Provide the (X, Y) coordinate of the cell's center where the given text is located.  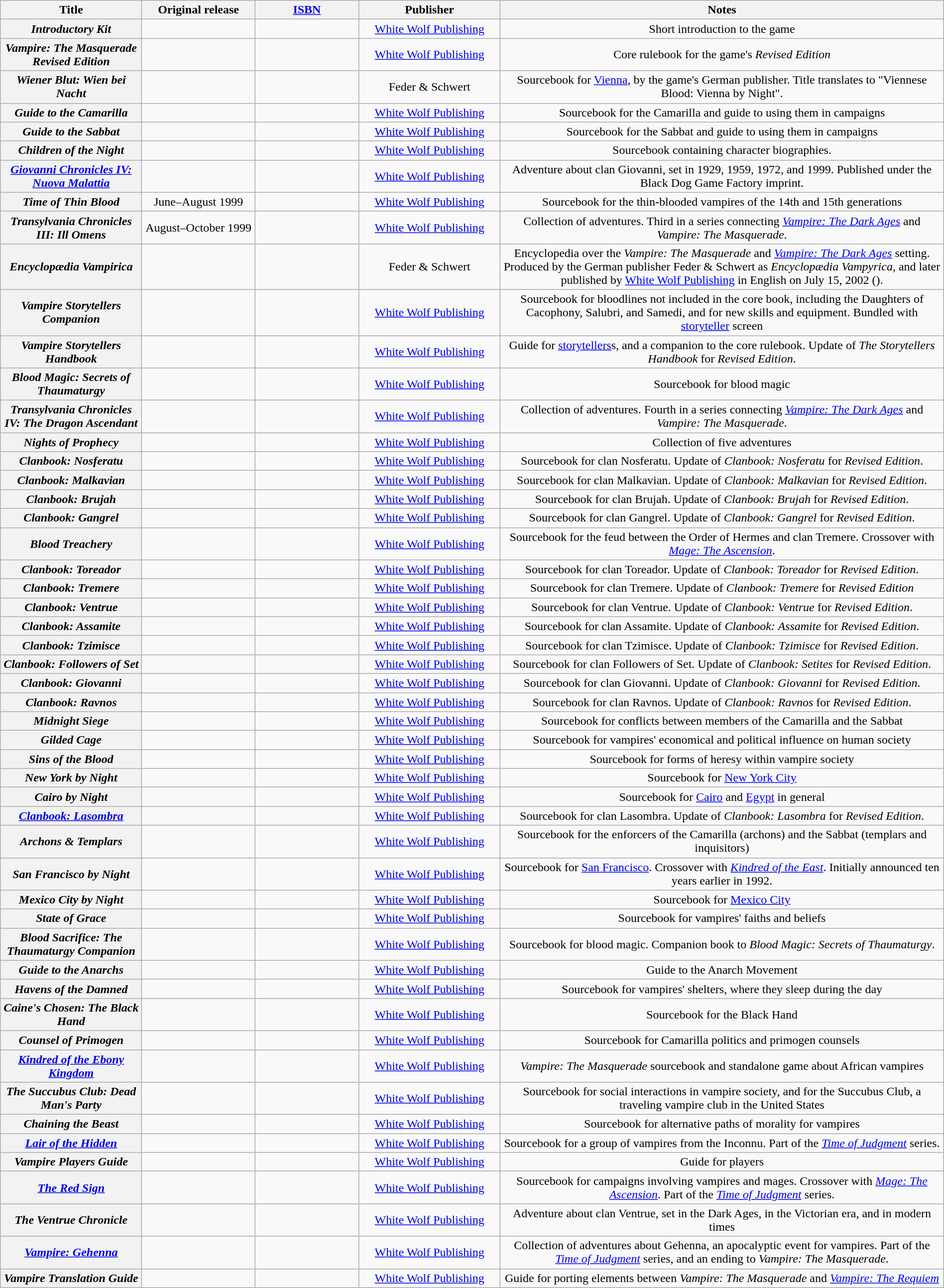
Guide to the Sabbat (71, 131)
Sins of the Blood (71, 759)
Caine's Chosen: The Black Hand (71, 1014)
Sourcebook for campaigns involving vampires and mages. Crossover with Mage: The Ascension. Part of the Time of Judgment series. (722, 1187)
Sourcebook for New York City (722, 778)
Time of Thin Blood (71, 202)
Vampire Translation Guide (71, 1278)
Kindred of the Ebony Kingdom (71, 1066)
Introductory Kit (71, 29)
Havens of the Damned (71, 989)
Clanbook: Followers of Set (71, 664)
Clanbook: Ventrue (71, 607)
Short introduction to the game (722, 29)
Sourcebook for forms of heresy within vampire society (722, 759)
Gilded Cage (71, 740)
Sourcebook for clan Toreador. Update of Clanbook: Toreador for Revised Edition. (722, 569)
Sourcebook for vampires' economical and political influence on human society (722, 740)
Clanbook: Ravnos (71, 702)
Blood Magic: Secrets of Thaumaturgy (71, 385)
Collection of five adventures (722, 442)
ISBN (307, 10)
Sourcebook for clan Tremere. Update of Clanbook: Tremere for Revised Edition (722, 588)
Counsel of Primogen (71, 1040)
Guide for players (722, 1162)
Sourcebook for Cairo and Egypt in general (722, 797)
Sourcebook for alternative paths of morality for vampires (722, 1124)
Sourcebook for blood magic. Companion book to Blood Magic: Secrets of Thaumaturgy. (722, 944)
Sourcebook containing character biographies. (722, 150)
Sourcebook for clan Giovanni. Update of Clanbook: Giovanni for Revised Edition. (722, 683)
Adventure about clan Giovanni, set in 1929, 1959, 1972, and 1999. Published under the Black Dog Game Factory imprint. (722, 176)
Giovanni Chronicles IV: Nuova Malattia (71, 176)
Blood Treachery (71, 544)
Midnight Siege (71, 721)
June–August 1999 (198, 202)
Sourcebook for the enforcers of the Camarilla (archons) and the Sabbat (templars and inquisitors) (722, 842)
Cairo by Night (71, 797)
Clanbook: Toreador (71, 569)
Sourcebook for clan Ravnos. Update of Clanbook: Ravnos for Revised Edition. (722, 702)
Sourcebook for vampires' shelters, where they sleep during the day (722, 989)
Sourcebook for San Francisco. Crossover with Kindred of the East. Initially announced ten years earlier in 1992. (722, 874)
Sourcebook for clan Nosferatu. Update of Clanbook: Nosferatu for Revised Edition. (722, 461)
Guide to the Anarch Movement (722, 970)
Sourcebook for clan Followers of Set. Update of Clanbook: Setites for Revised Edition. (722, 664)
Clanbook: Tzimisce (71, 645)
Sourcebook for clan Tzimisce. Update of Clanbook: Tzimisce for Revised Edition. (722, 645)
Sourcebook for clan Brujah. Update of Clanbook: Brujah for Revised Edition. (722, 499)
Clanbook: Tremere (71, 588)
Encyclopædia Vampirica (71, 266)
Vampire: The Masquerade Revised Edition (71, 55)
Sourcebook for clan Ventrue. Update of Clanbook: Ventrue for Revised Edition. (722, 607)
Collection of adventures. Fourth in a series connecting Vampire: The Dark Ages and Vampire: The Masquerade. (722, 416)
Guide for porting elements between Vampire: The Masquerade and Vampire: The Requiem (722, 1278)
Sourcebook for social interactions in vampire society, and for the Succubus Club, a traveling vampire club in the United States (722, 1099)
Blood Sacrifice: The Thaumaturgy Companion (71, 944)
Clanbook: Assamite (71, 626)
Clanbook: Gangrel (71, 518)
San Francisco by Night (71, 874)
Clanbook: Malkavian (71, 480)
Transylvania Chronicles IV: The Dragon Ascendant (71, 416)
Original release (198, 10)
Clanbook: Lasombra (71, 816)
Vampire: The Masquerade sourcebook and standalone game about African vampires (722, 1066)
Notes (722, 10)
Sourcebook for blood magic (722, 385)
Core rulebook for the game's Revised Edition (722, 55)
Vampire Storytellers Companion (71, 312)
Transylvania Chronicles III: Ill Omens (71, 227)
Sourcebook for Mexico City (722, 900)
Wiener Blut: Wien bei Nacht (71, 87)
Lair of the Hidden (71, 1143)
Chaining the Beast (71, 1124)
New York by Night (71, 778)
Sourcebook for vampires' faiths and beliefs (722, 918)
Vampire Players Guide (71, 1162)
Sourcebook for clan Lasombra. Update of Clanbook: Lasombra for Revised Edition. (722, 816)
Adventure about clan Ventrue, set in the Dark Ages, in the Victorian era, and in modern times (722, 1220)
Title (71, 10)
The Red Sign (71, 1187)
Sourcebook for clan Gangrel. Update of Clanbook: Gangrel for Revised Edition. (722, 518)
Sourcebook for Vienna, by the game's German publisher. Title translates to "Viennese Blood: Vienna by Night". (722, 87)
Vampire Storytellers Handbook (71, 352)
The Ventrue Chronicle (71, 1220)
The Succubus Club: Dead Man's Party (71, 1099)
Sourcebook for clan Malkavian. Update of Clanbook: Malkavian for Revised Edition. (722, 480)
Collection of adventures. Third in a series connecting Vampire: The Dark Ages and Vampire: The Masquerade. (722, 227)
Archons & Templars (71, 842)
Sourcebook for the Sabbat and guide to using them in campaigns (722, 131)
Guide for storytellerss, and a companion to the core rulebook. Update of The Storytellers Handbook for Revised Edition. (722, 352)
August–October 1999 (198, 227)
Publisher (430, 10)
Guide to the Anarchs (71, 970)
State of Grace (71, 918)
Children of the Night (71, 150)
Sourcebook for conflicts between members of the Camarilla and the Sabbat (722, 721)
Clanbook: Nosferatu (71, 461)
Sourcebook for Camarilla politics and primogen counsels (722, 1040)
Sourcebook for the feud between the Order of Hermes and clan Tremere. Crossover with Mage: The Ascension. (722, 544)
Sourcebook for clan Assamite. Update of Clanbook: Assamite for Revised Edition. (722, 626)
Sourcebook for the Camarilla and guide to using them in campaigns (722, 113)
Sourcebook for the thin-blooded vampires of the 14th and 15th generations (722, 202)
Sourcebook for the Black Hand (722, 1014)
Clanbook: Brujah (71, 499)
Mexico City by Night (71, 900)
Vampire: Gehenna (71, 1252)
Clanbook: Giovanni (71, 683)
Sourcebook for a group of vampires from the Inconnu. Part of the Time of Judgment series. (722, 1143)
Nights of Prophecy (71, 442)
Guide to the Camarilla (71, 113)
